Find where the given text appears and provide that cell's center as (x, y) coordinate. 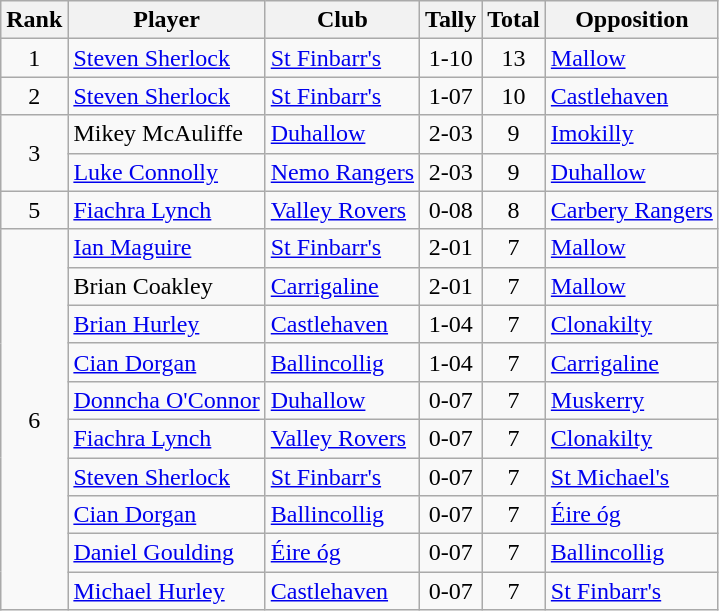
Total (514, 20)
Mikey McAuliffe (166, 134)
Muskerry (632, 400)
Rank (34, 20)
8 (514, 210)
St Michael's (632, 477)
Opposition (632, 20)
Brian Coakley (166, 286)
3 (34, 153)
1-07 (451, 96)
10 (514, 96)
Ian Maguire (166, 248)
Nemo Rangers (342, 172)
Daniel Goulding (166, 553)
Carbery Rangers (632, 210)
Donncha O'Connor (166, 400)
Michael Hurley (166, 591)
Brian Hurley (166, 324)
Club (342, 20)
Luke Connolly (166, 172)
0-08 (451, 210)
1-10 (451, 58)
Player (166, 20)
2 (34, 96)
Imokilly (632, 134)
6 (34, 420)
13 (514, 58)
5 (34, 210)
Tally (451, 20)
1 (34, 58)
